Pinpoint the cell where the given text exists, returning its (X, Y) midpoint coordinate. 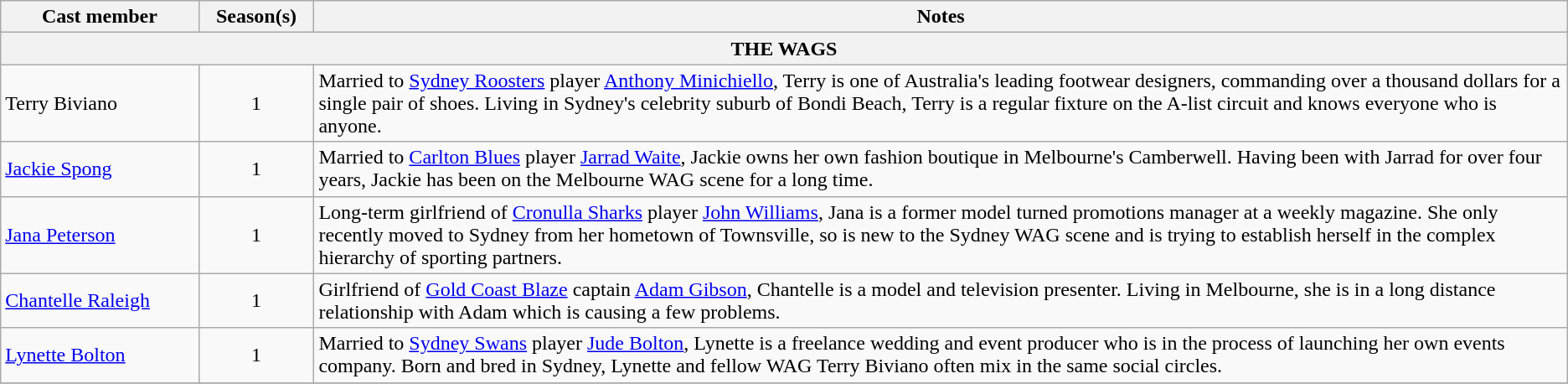
Cast member (100, 17)
Notes (941, 17)
THE WAGS (784, 49)
Season(s) (256, 17)
Terry Biviano (100, 103)
Jackie Spong (100, 169)
Chantelle Raleigh (100, 300)
Lynette Bolton (100, 355)
Jana Peterson (100, 235)
